Capture the cell that displays the provided text and extract its [x, y] central coordinate. 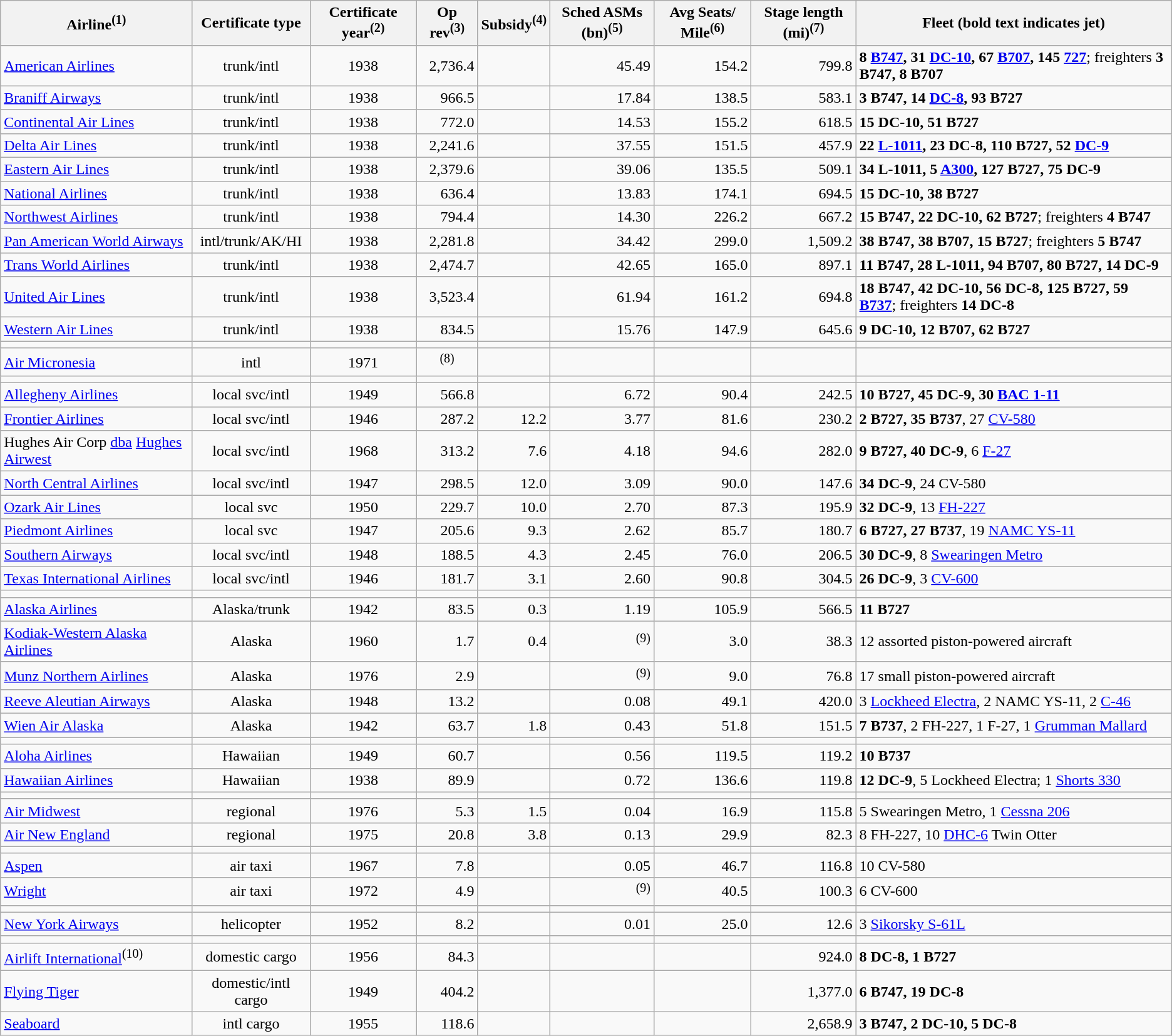
8.2 [447, 924]
165.0 [702, 265]
85.7 [702, 531]
0.01 [602, 924]
domestic cargo [251, 957]
Alaska Airlines [96, 609]
1.5 [514, 811]
2.45 [602, 555]
American Airlines [96, 65]
226.2 [702, 217]
Aloha Airlines [96, 756]
Continental Air Lines [96, 121]
17 small piston-powered aircraft [1014, 676]
Aspen [96, 865]
242.5 [804, 395]
1952 [363, 924]
3.0 [702, 641]
636.4 [447, 193]
834.5 [447, 329]
10 CV-580 [1014, 865]
25.0 [702, 924]
Delta Air Lines [96, 145]
2,736.4 [447, 65]
8 FH-227, 10 DHC-6 Twin Otter [1014, 834]
Munz Northern Airlines [96, 676]
287.2 [447, 419]
helicopter [251, 924]
10.0 [514, 507]
138.5 [702, 98]
Avg Seats/ Mile(6) [702, 23]
3 Lockheed Electra, 2 NAMC YS-11, 2 C-46 [1014, 702]
9.0 [702, 676]
118.6 [447, 1023]
694.8 [804, 297]
105.9 [702, 609]
9 DC-10, 12 B707, 62 B727 [1014, 329]
90.8 [702, 578]
0.43 [602, 726]
17.84 [602, 98]
115.8 [804, 811]
282.0 [804, 451]
49.1 [702, 702]
Certificate type [251, 23]
135.5 [702, 170]
13.83 [602, 193]
84.3 [447, 957]
298.5 [447, 483]
772.0 [447, 121]
12.2 [514, 419]
Flying Tiger [96, 992]
2,474.7 [447, 265]
799.8 [804, 65]
0.05 [602, 865]
4.3 [514, 555]
1955 [363, 1023]
76.8 [804, 676]
0.4 [514, 641]
82.3 [804, 834]
457.9 [804, 145]
1971 [363, 362]
3.1 [514, 578]
1967 [363, 865]
420.0 [804, 702]
10 B737 [1014, 756]
1.8 [514, 726]
76.0 [702, 555]
domestic/intl cargo [251, 992]
5.3 [447, 811]
45.49 [602, 65]
1,509.2 [804, 241]
2.62 [602, 531]
90.4 [702, 395]
2,658.9 [804, 1023]
Northwest Airlines [96, 217]
14.53 [602, 121]
Op rev(3) [447, 23]
83.5 [447, 609]
8 B747, 31 DC-10, 67 B707, 145 727; freighters 3 B747, 8 B707 [1014, 65]
3 B747, 2 DC-10, 5 DC-8 [1014, 1023]
7.6 [514, 451]
583.1 [804, 98]
(8) [447, 362]
14.30 [602, 217]
Reeve Aleutian Airways [96, 702]
15 DC-10, 38 B727 [1014, 193]
Air Micronesia [96, 362]
6.72 [602, 395]
40.5 [702, 891]
0.56 [602, 756]
intl [251, 362]
Kodiak-Western Alaska Airlines [96, 641]
1.19 [602, 609]
3.8 [514, 834]
966.5 [447, 98]
Piedmont Airlines [96, 531]
39.06 [602, 170]
Subsidy(4) [514, 23]
100.3 [804, 891]
7 B737, 2 FH-227, 1 F-27, 1 Grumman Mallard [1014, 726]
63.7 [447, 726]
Braniff Airways [96, 98]
230.2 [804, 419]
6 CV-600 [1014, 891]
Certificate year(2) [363, 23]
618.5 [804, 121]
Western Air Lines [96, 329]
0.04 [602, 811]
15.76 [602, 329]
12 DC-9, 5 Lockheed Electra; 1 Shorts 330 [1014, 780]
195.9 [804, 507]
Alaska/trunk [251, 609]
4.18 [602, 451]
8 DC-8, 1 B727 [1014, 957]
38.3 [804, 641]
intl/trunk/AK/HI [251, 241]
15 B747, 22 DC-10, 62 B727; freighters 4 B747 [1014, 217]
3,523.4 [447, 297]
6 B747, 19 DC-8 [1014, 992]
174.1 [702, 193]
Hawaiian Airlines [96, 780]
313.2 [447, 451]
29.9 [702, 834]
New York Airways [96, 924]
1950 [363, 507]
34.42 [602, 241]
2,241.6 [447, 145]
51.8 [702, 726]
Eastern Air Lines [96, 170]
180.7 [804, 531]
Frontier Airlines [96, 419]
Wright [96, 891]
645.6 [804, 329]
229.7 [447, 507]
0.13 [602, 834]
1972 [363, 891]
North Central Airlines [96, 483]
4.9 [447, 891]
90.0 [702, 483]
154.2 [702, 65]
304.5 [804, 578]
34 DC-9, 24 CV-580 [1014, 483]
61.94 [602, 297]
205.6 [447, 531]
32 DC-9, 13 FH-227 [1014, 507]
87.3 [702, 507]
206.5 [804, 555]
13.2 [447, 702]
2,281.8 [447, 241]
694.5 [804, 193]
Sched ASMs (bn)(5) [602, 23]
6 B727, 27 B737, 19 NAMC YS-11 [1014, 531]
147.9 [702, 329]
147.6 [804, 483]
Pan American World Airways [96, 241]
Air New England [96, 834]
60.7 [447, 756]
116.8 [804, 865]
119.2 [804, 756]
National Airlines [96, 193]
2 B727, 35 B737, 27 CV-580 [1014, 419]
1.7 [447, 641]
37.55 [602, 145]
1968 [363, 451]
Trans World Airlines [96, 265]
Fleet (bold text indicates jet) [1014, 23]
161.2 [702, 297]
3 Sikorsky S-61L [1014, 924]
38 B747, 38 B707, 15 B727; freighters 5 B747 [1014, 241]
15 DC-10, 51 B727 [1014, 121]
897.1 [804, 265]
18 B747, 42 DC-10, 56 DC-8, 125 B727, 59 B737; freighters 14 DC-8 [1014, 297]
9.3 [514, 531]
Texas International Airlines [96, 578]
509.1 [804, 170]
intl cargo [251, 1023]
1960 [363, 641]
Allegheny Airlines [96, 395]
1,377.0 [804, 992]
119.8 [804, 780]
0.3 [514, 609]
United Air Lines [96, 297]
12.6 [804, 924]
89.9 [447, 780]
1975 [363, 834]
667.2 [804, 217]
34 L-1011, 5 A300, 127 B727, 75 DC-9 [1014, 170]
0.08 [602, 702]
Hughes Air Corp dba Hughes Airwest [96, 451]
794.4 [447, 217]
181.7 [447, 578]
9 B727, 40 DC-9, 6 F-27 [1014, 451]
Ozark Air Lines [96, 507]
188.5 [447, 555]
3.77 [602, 419]
2.9 [447, 676]
299.0 [702, 241]
Wien Air Alaska [96, 726]
12.0 [514, 483]
Airlift International(10) [96, 957]
404.2 [447, 992]
30 DC-9, 8 Swearingen Metro [1014, 555]
1956 [363, 957]
12 assorted piston-powered aircraft [1014, 641]
81.6 [702, 419]
Airline(1) [96, 23]
Southern Airways [96, 555]
94.6 [702, 451]
10 B727, 45 DC-9, 30 BAC 1-11 [1014, 395]
155.2 [702, 121]
5 Swearingen Metro, 1 Cessna 206 [1014, 811]
2.60 [602, 578]
Air Midwest [96, 811]
136.6 [702, 780]
46.7 [702, 865]
3 B747, 14 DC-8, 93 B727 [1014, 98]
16.9 [702, 811]
924.0 [804, 957]
3.09 [602, 483]
566.8 [447, 395]
2.70 [602, 507]
Stage length (mi)(7) [804, 23]
119.5 [702, 756]
566.5 [804, 609]
20.8 [447, 834]
11 B747, 28 L-1011, 94 B707, 80 B727, 14 DC-9 [1014, 265]
22 L-1011, 23 DC-8, 110 B727, 52 DC-9 [1014, 145]
0.72 [602, 780]
7.8 [447, 865]
2,379.6 [447, 170]
26 DC-9, 3 CV-600 [1014, 578]
42.65 [602, 265]
Seaboard [96, 1023]
11 B727 [1014, 609]
